Scan for the cell matching the given text and deliver its [x, y] coordinate at center. 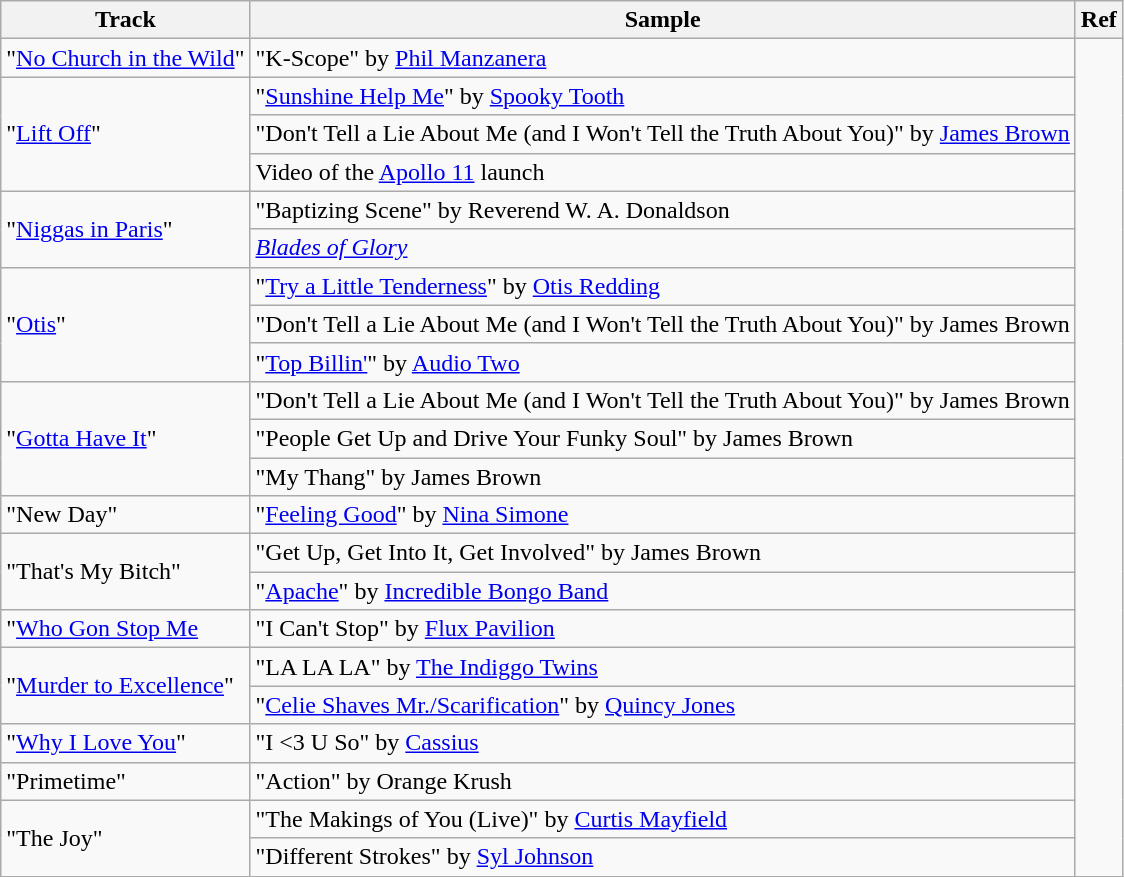
"The Makings of You (Live)" by Curtis Mayfield [662, 819]
"Gotta Have It" [126, 438]
"Who Gon Stop Me [126, 629]
"Otis" [126, 324]
"Try a Little Tenderness" by Otis Redding [662, 286]
"Sunshine Help Me" by Spooky Tooth [662, 96]
"Niggas in Paris" [126, 229]
"Celie Shaves Mr./Scarification" by Quincy Jones [662, 705]
"My Thang" by James Brown [662, 477]
"Action" by Orange Krush [662, 781]
"Get Up, Get Into It, Get Involved" by James Brown [662, 553]
"LA LA LA" by The Indiggo Twins [662, 667]
"Baptizing Scene" by Reverend W. A. Donaldson [662, 210]
"K-Scope" by Phil Manzanera [662, 58]
"I <3 U So" by Cassius [662, 743]
Sample [662, 20]
"Murder to Excellence" [126, 686]
"Why I Love You" [126, 743]
"Different Strokes" by Syl Johnson [662, 857]
Ref [1098, 20]
"Feeling Good" by Nina Simone [662, 515]
Video of the Apollo 11 launch [662, 172]
Track [126, 20]
"That's My Bitch" [126, 572]
"Apache" by Incredible Bongo Band [662, 591]
"No Church in the Wild" [126, 58]
"Top Billin'" by Audio Two [662, 362]
"I Can't Stop" by Flux Pavilion [662, 629]
"Primetime" [126, 781]
"Lift Off" [126, 134]
"The Joy" [126, 838]
"New Day" [126, 515]
Blades of Glory [662, 248]
"People Get Up and Drive Your Funky Soul" by James Brown [662, 438]
